Scan for the cell matching the given text and deliver its (X, Y) coordinate at center. 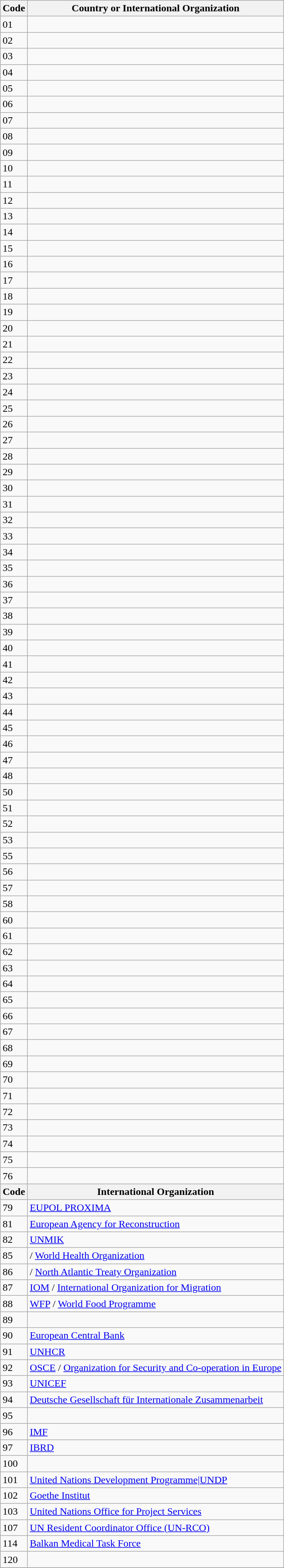
28 (14, 456)
07 (14, 120)
12 (14, 200)
72 (14, 1112)
22 (14, 360)
58 (14, 904)
46 (14, 744)
37 (14, 600)
10 (14, 168)
114 (14, 1544)
64 (14, 984)
/ World Health Organization (156, 1256)
79 (14, 1208)
25 (14, 408)
71 (14, 1096)
34 (14, 552)
06 (14, 104)
20 (14, 328)
04 (14, 72)
36 (14, 584)
52 (14, 824)
89 (14, 1320)
24 (14, 392)
UNMIK (156, 1240)
Country or International Organization (156, 8)
102 (14, 1496)
43 (14, 696)
17 (14, 280)
65 (14, 1000)
UNICEF (156, 1384)
45 (14, 728)
United Nations Development Programme|UNDP (156, 1479)
41 (14, 664)
70 (14, 1080)
15 (14, 248)
11 (14, 184)
103 (14, 1512)
UNHCR (156, 1352)
44 (14, 712)
82 (14, 1240)
32 (14, 520)
42 (14, 680)
16 (14, 264)
EUPOL PROXIMA (156, 1208)
/ North Atlantic Treaty Organization (156, 1272)
03 (14, 56)
67 (14, 1032)
92 (14, 1368)
IOM / International Organization for Migration (156, 1288)
European Central Bank (156, 1336)
73 (14, 1128)
Deutsche Gesellschaft für Internationale Zusammenarbeit (156, 1400)
87 (14, 1288)
26 (14, 424)
62 (14, 952)
29 (14, 472)
55 (14, 856)
88 (14, 1304)
74 (14, 1144)
57 (14, 888)
50 (14, 792)
75 (14, 1160)
OSCE / Organization for Security and Co-operation in Europe (156, 1368)
120 (14, 1560)
101 (14, 1479)
21 (14, 344)
01 (14, 24)
68 (14, 1048)
08 (14, 136)
02 (14, 40)
53 (14, 840)
63 (14, 968)
47 (14, 760)
51 (14, 808)
86 (14, 1272)
05 (14, 88)
European Agency for Reconstruction (156, 1224)
IMF (156, 1431)
39 (14, 632)
35 (14, 568)
27 (14, 440)
69 (14, 1064)
95 (14, 1415)
94 (14, 1400)
23 (14, 376)
UN Resident Coordinator Office (UN-RCO) (156, 1528)
18 (14, 296)
93 (14, 1384)
Goethe Institut (156, 1496)
56 (14, 872)
107 (14, 1528)
97 (14, 1447)
International Organization (156, 1192)
31 (14, 504)
IBRD (156, 1447)
100 (14, 1463)
33 (14, 536)
13 (14, 216)
WFP / World Food Programme (156, 1304)
61 (14, 936)
90 (14, 1336)
48 (14, 776)
09 (14, 152)
40 (14, 648)
81 (14, 1224)
19 (14, 312)
Balkan Medical Task Force (156, 1544)
91 (14, 1352)
30 (14, 488)
85 (14, 1256)
38 (14, 616)
76 (14, 1176)
60 (14, 920)
14 (14, 232)
96 (14, 1431)
66 (14, 1016)
United Nations Office for Project Services (156, 1512)
